Locate the cell with the specified text and output its [x, y] center coordinate. 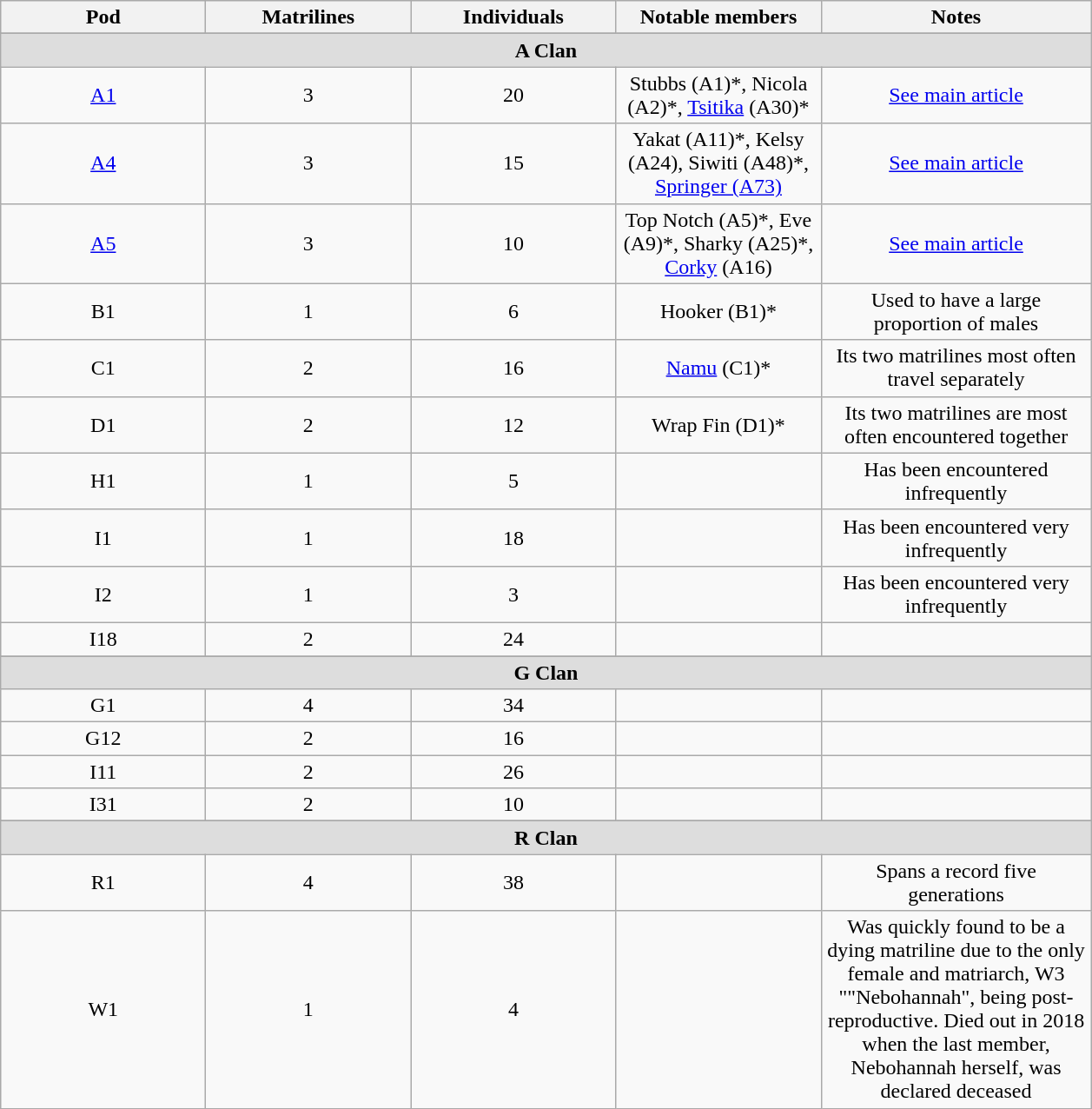
A1 [103, 96]
A Clan [546, 50]
Matrilines [308, 17]
Individuals [513, 17]
26 [513, 772]
D1 [103, 424]
6 [513, 311]
15 [513, 163]
12 [513, 424]
Namu (C1)* [718, 369]
G1 [103, 706]
G Clan [546, 672]
W1 [103, 1010]
A4 [103, 163]
R Clan [546, 838]
A5 [103, 243]
Pod [103, 17]
Has been encountered infrequently [956, 481]
G12 [103, 739]
34 [513, 706]
38 [513, 883]
I31 [103, 805]
5 [513, 481]
20 [513, 96]
H1 [103, 481]
24 [513, 639]
18 [513, 537]
C1 [103, 369]
Notable members [718, 17]
Hooker (B1)* [718, 311]
Spans a record five generations [956, 883]
Top Notch (A5)*, Eve (A9)*, Sharky (A25)*, Corky (A16) [718, 243]
Its two matrilines most often travel separately [956, 369]
Its two matrilines are most often encountered together [956, 424]
B1 [103, 311]
I2 [103, 594]
Used to have a large proportion of males [956, 311]
R1 [103, 883]
I18 [103, 639]
Notes [956, 17]
I11 [103, 772]
Yakat (A11)*, Kelsy (A24), Siwiti (A48)*, Springer (A73) [718, 163]
I1 [103, 537]
Wrap Fin (D1)* [718, 424]
Stubbs (A1)*, Nicola (A2)*, Tsitika (A30)* [718, 96]
